Detect which cell encompasses the target text, then output its (X, Y) center coordinate. 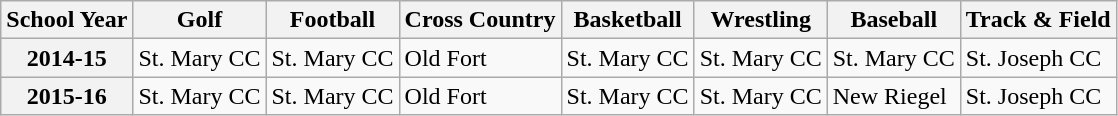
2015-16 (67, 96)
School Year (67, 20)
Track & Field (1038, 20)
Baseball (894, 20)
Golf (200, 20)
Wrestling (760, 20)
Basketball (628, 20)
Cross Country (480, 20)
Football (332, 20)
New Riegel (894, 96)
2014-15 (67, 58)
